Pinpoint the cell where the given text exists, returning its [X, Y] midpoint coordinate. 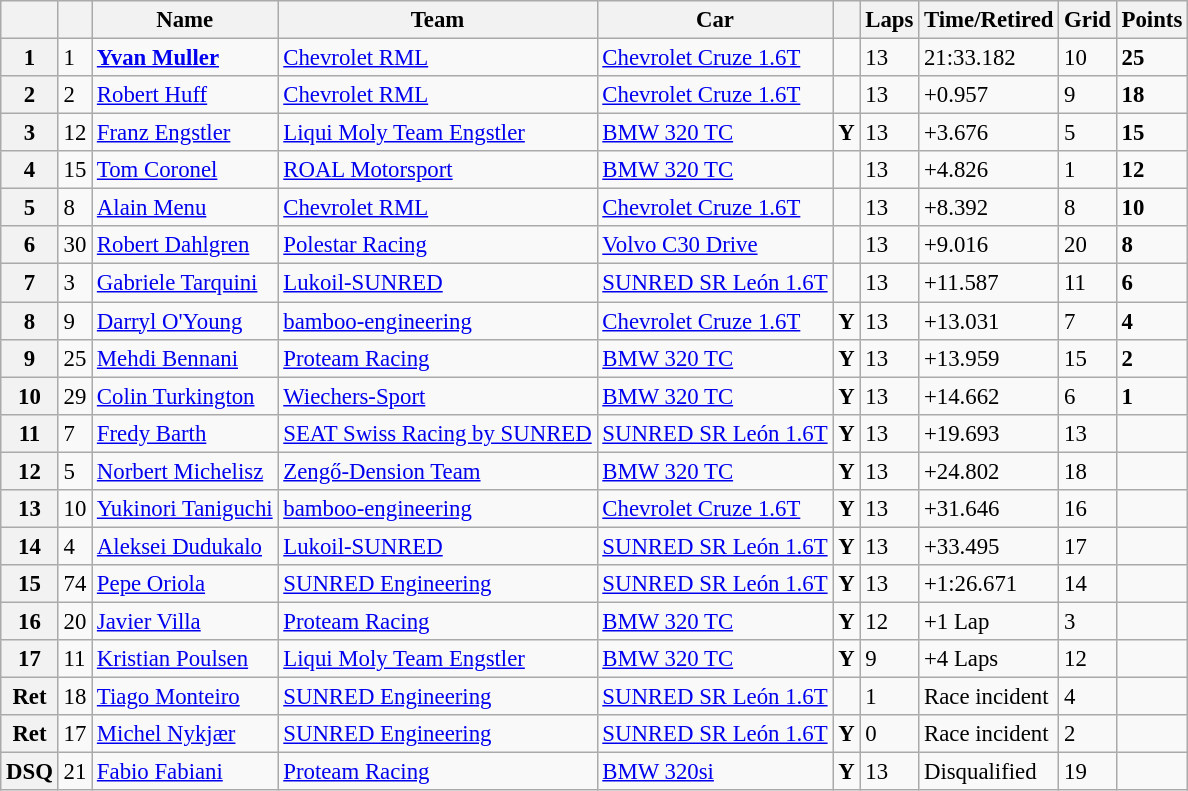
Javier Villa [185, 621]
+4.826 [989, 170]
Laps [890, 20]
Tiago Monteiro [185, 697]
Gabriele Tarquini [185, 283]
+4 Laps [989, 659]
Points [1152, 20]
+8.392 [989, 208]
Zengő-Dension Team [438, 471]
Colin Turkington [185, 396]
+13.031 [989, 321]
Norbert Michelisz [185, 471]
+19.693 [989, 433]
+1:26.671 [989, 584]
+33.495 [989, 546]
+24.802 [989, 471]
Pepe Oriola [185, 584]
0 [890, 734]
+1 Lap [989, 621]
Time/Retired [989, 20]
30 [74, 245]
Car [715, 20]
Fredy Barth [185, 433]
Yukinori Taniguchi [185, 509]
Disqualified [989, 772]
Yvan Muller [185, 58]
+11.587 [989, 283]
Volvo C30 Drive [715, 245]
29 [74, 396]
74 [74, 584]
+31.646 [989, 509]
Aleksei Dudukalo [185, 546]
DSQ [30, 772]
Wiechers-Sport [438, 396]
+13.959 [989, 358]
Kristian Poulsen [185, 659]
+9.016 [989, 245]
Darryl O'Young [185, 321]
Tom Coronel [185, 170]
21:33.182 [989, 58]
Alain Menu [185, 208]
Grid [1088, 20]
SEAT Swiss Racing by SUNRED [438, 433]
Team [438, 20]
+3.676 [989, 133]
21 [74, 772]
Polestar Racing [438, 245]
Name [185, 20]
+14.662 [989, 396]
+0.957 [989, 95]
ROAL Motorsport [438, 170]
Mehdi Bennani [185, 358]
19 [1088, 772]
Robert Dahlgren [185, 245]
Michel Nykjær [185, 734]
Robert Huff [185, 95]
Fabio Fabiani [185, 772]
BMW 320si [715, 772]
Franz Engstler [185, 133]
